Search for the cell housing the specified text and yield its [x, y] center coordinate. 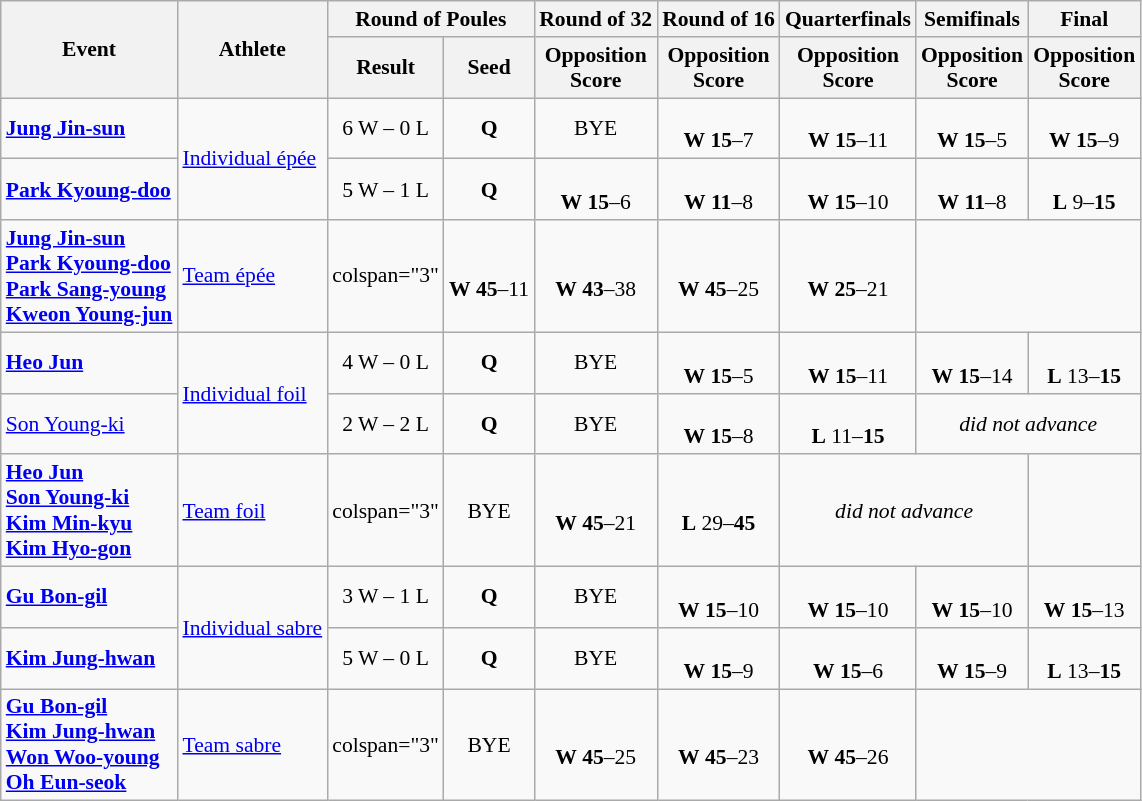
Gu Bon-gilKim Jung-hwanWon Woo-youngOh Eun-seok [90, 745]
4 W – 0 L [386, 362]
Round of 16 [718, 19]
Jung Jin-sunPark Kyoung-dooPark Sang-youngKweon Young-jun [90, 276]
Gu Bon-gil [90, 598]
W 25–21 [848, 276]
Individual sabre [252, 628]
W 15–7 [718, 128]
Team épée [252, 276]
W 15–13 [1084, 598]
L 29–45 [718, 511]
5 W – 1 L [386, 190]
Heo Jun [90, 362]
W 45–26 [848, 745]
Athlete [252, 50]
Result [386, 68]
L 11–15 [848, 424]
Son Young-ki [90, 424]
Park Kyoung-doo [90, 190]
W 45–11 [489, 276]
Kim Jung-hwan [90, 658]
Seed [489, 68]
Quarterfinals [848, 19]
3 W – 1 L [386, 598]
Individual foil [252, 393]
Final [1084, 19]
W 43–38 [596, 276]
Heo JunSon Young-kiKim Min-kyuKim Hyo-gon [90, 511]
Round of Poules [430, 19]
Team foil [252, 511]
L 9–15 [1084, 190]
6 W – 0 L [386, 128]
5 W – 0 L [386, 658]
Team sabre [252, 745]
Jung Jin-sun [90, 128]
Round of 32 [596, 19]
Individual épée [252, 159]
W 15–8 [718, 424]
W 45–21 [596, 511]
Semifinals [972, 19]
2 W – 2 L [386, 424]
W 45–23 [718, 745]
W 15–14 [972, 362]
Event [90, 50]
